Search for the cell housing the specified text and yield its [x, y] center coordinate. 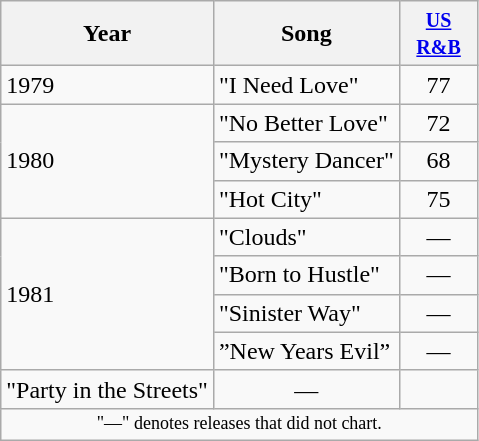
"—" denotes releases that did not chart. [240, 424]
"Born to Hustle" [306, 275]
72 [438, 123]
"Clouds" [306, 237]
68 [438, 161]
"I Need Love" [306, 85]
1980 [108, 161]
1979 [108, 85]
"Hot City" [306, 199]
US R&B [438, 34]
"No Better Love" [306, 123]
"Party in the Streets" [108, 389]
"Sinister Way" [306, 313]
77 [438, 85]
"Mystery Dancer" [306, 161]
1981 [108, 294]
”New Years Evil” [306, 351]
Year [108, 34]
75 [438, 199]
Song [306, 34]
